Determine the (X, Y) coordinate at the center of the cell enclosing the given text.  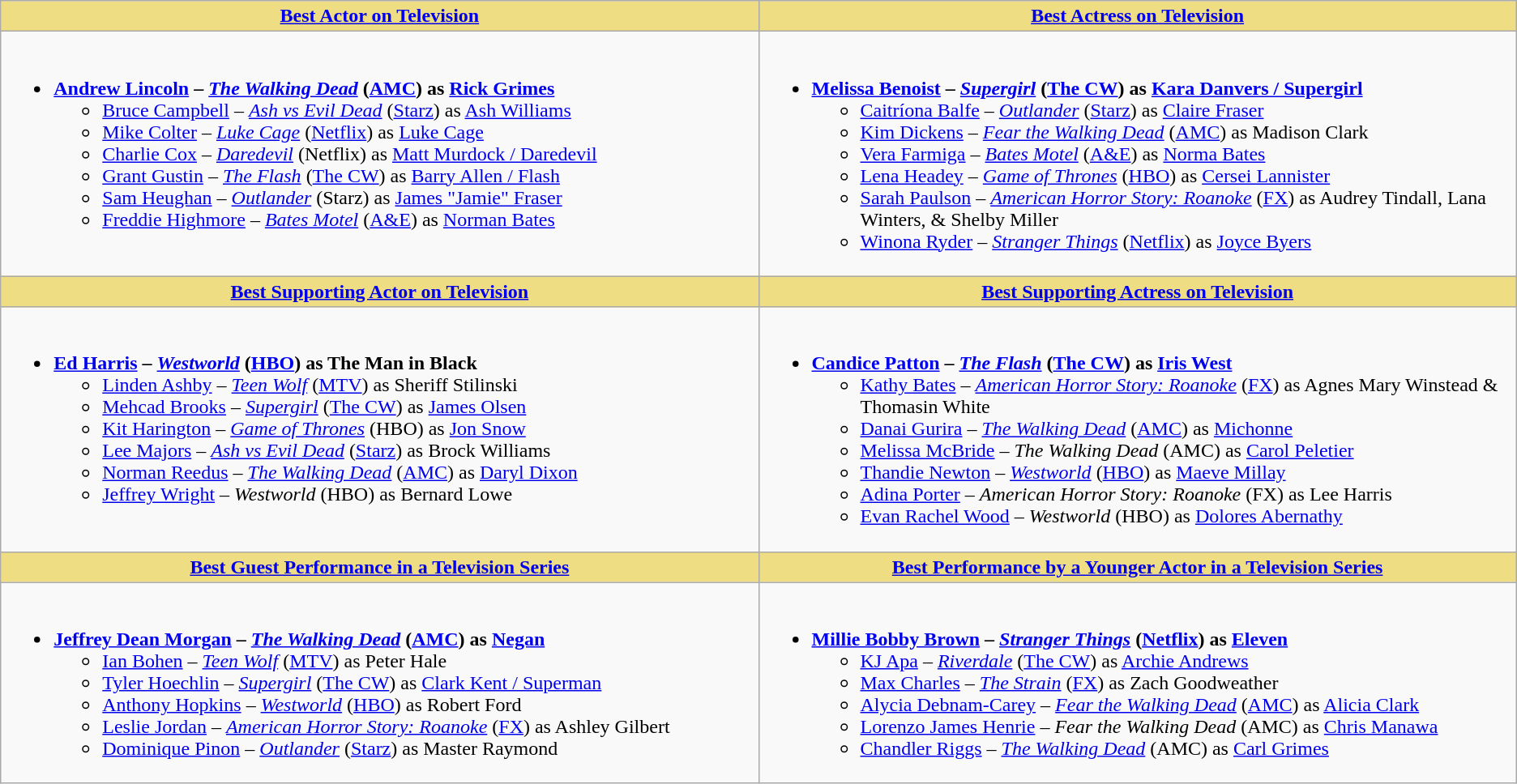
Best Actress on Television (1138, 16)
Best Performance by a Younger Actor in a Television Series (1138, 567)
Best Supporting Actor on Television (379, 292)
Best Guest Performance in a Television Series (379, 567)
Best Supporting Actress on Television (1138, 292)
Best Actor on Television (379, 16)
